Output the (x, y) coordinate of the center of the cell containing the given text.  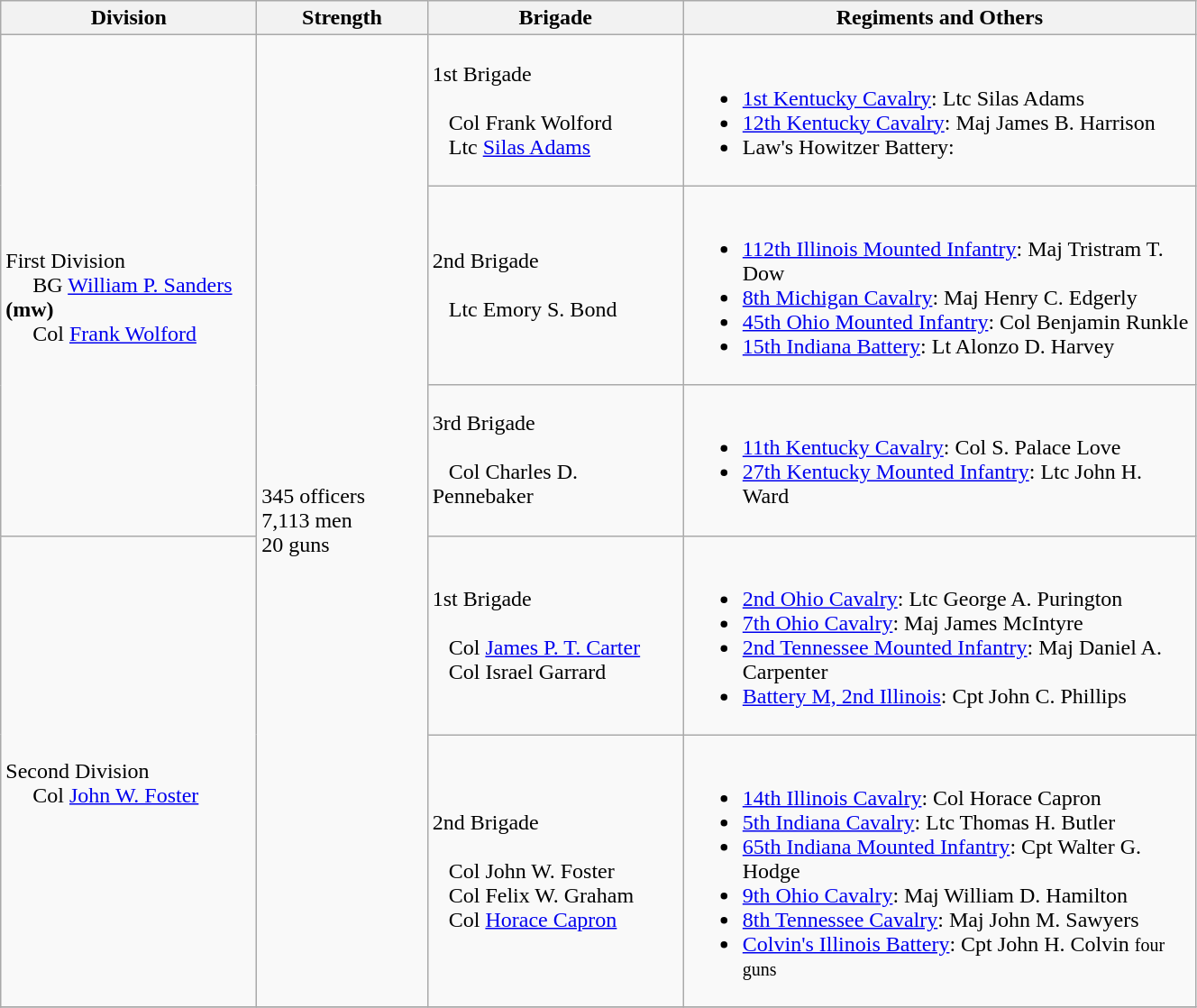
Regiments and Others (939, 18)
2nd Brigade Ltc Emory S. Bond (555, 285)
345 officers7,113 men20 guns (343, 521)
1st Brigade Col James P. T. Carter Col Israel Garrard (555, 635)
Brigade (555, 18)
Division (129, 18)
1st Brigade Col Frank Wolford Ltc Silas Adams (555, 110)
First Division BG William P. Sanders (mw) Col Frank Wolford (129, 285)
3rd Brigade Col Charles D. Pennebaker (555, 460)
Second Division Col John W. Foster (129, 772)
Strength (343, 18)
2nd Brigade Col John W. Foster Col Felix W. Graham Col Horace Capron (555, 871)
1st Kentucky Cavalry: Ltc Silas Adams12th Kentucky Cavalry: Maj James B. HarrisonLaw's Howitzer Battery: (939, 110)
11th Kentucky Cavalry: Col S. Palace Love27th Kentucky Mounted Infantry: Ltc John H. Ward (939, 460)
